From the cell containing the given text, extract its center point as [X, Y] coordinate. 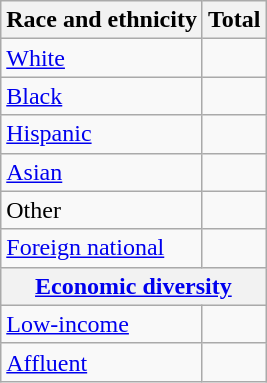
White [102, 58]
Other [102, 210]
Asian [102, 172]
Hispanic [102, 134]
Black [102, 96]
Affluent [102, 362]
Race and ethnicity [102, 20]
Low-income [102, 324]
Economic diversity [134, 286]
Foreign national [102, 248]
Total [234, 20]
